Provide the (x, y) coordinate of the cell's center where the given text is located.  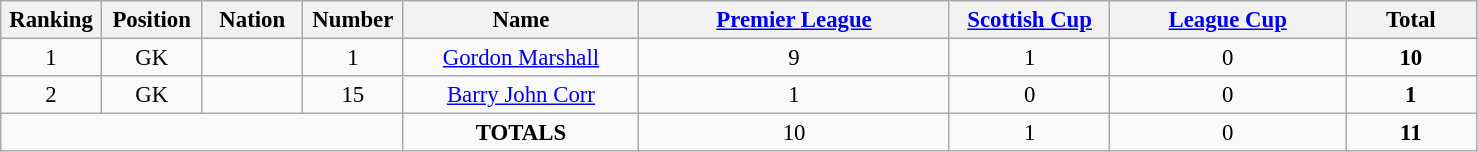
2 (52, 95)
Scottish Cup (1030, 20)
Gordon Marshall (521, 58)
League Cup (1228, 20)
Premier League (794, 20)
Name (521, 20)
TOTALS (521, 133)
Barry John Corr (521, 95)
11 (1412, 133)
15 (354, 95)
Ranking (52, 20)
Nation (252, 20)
Number (354, 20)
Total (1412, 20)
9 (794, 58)
Position (152, 20)
